Locate the cell with the specified text and output its (X, Y) center coordinate. 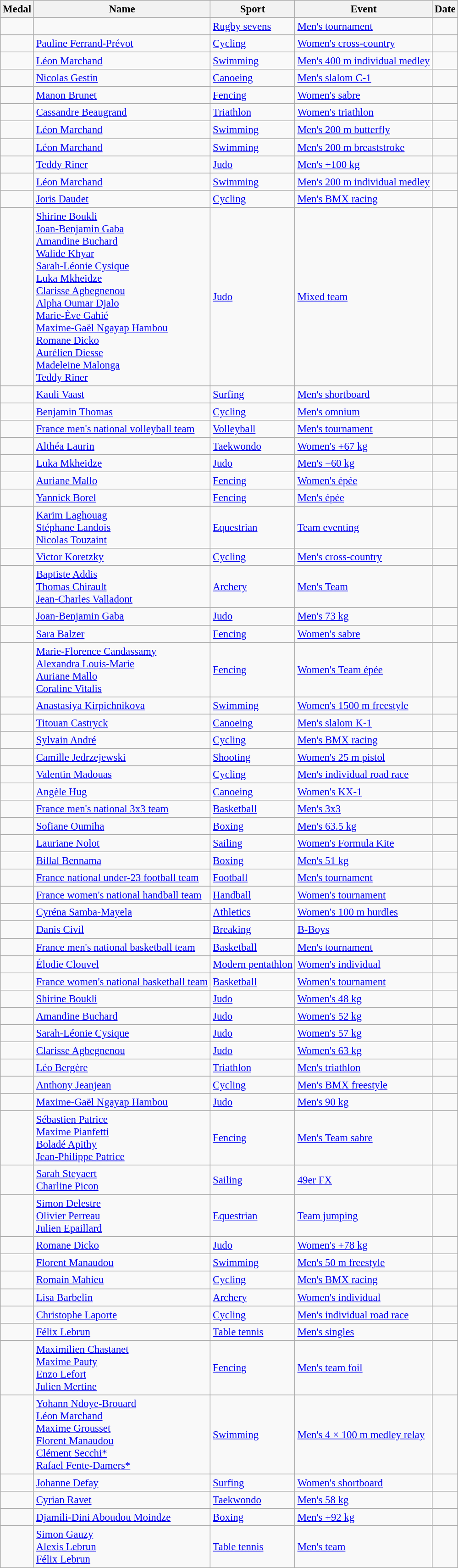
Teddy Riner (122, 164)
Nicolas Gestin (122, 78)
Football (253, 878)
Athletics (253, 913)
Pauline Ferrand-Prévot (122, 44)
Clarisse Agbegnenou (122, 1050)
Angèle Hug (122, 792)
Women's 1500 m freestyle (363, 705)
France men's national volleyball team (122, 429)
Cassandre Beaugrand (122, 112)
Mixed team (363, 296)
Men's 73 kg (363, 617)
Women's 57 kg (363, 1033)
Manon Brunet (122, 95)
Rugby sevens (253, 27)
Men's +92 kg (363, 1517)
Florent Manaudou (122, 1263)
Lisa Barbelin (122, 1297)
Name (122, 9)
Marie-Florence CandassamyAlexandra Louis-MarieAuriane MalloCoraline Vitalis (122, 670)
Modern pentathlon (253, 964)
Yannick Borel (122, 498)
Men's 200 m breaststroke (363, 147)
Sébastien PatriceMaxime PianfettiBoladé ApithyJean-Philippe Patrice (122, 1138)
Yohann Ndoye-BrouardLéon MarchandMaxime GroussetFlorent ManaudouClément Secchi*Rafael Fente-Damers* (122, 1434)
Men's omnium (363, 412)
Kauli Vaast (122, 395)
Men's 4 × 100 m medley relay (363, 1434)
Billal Bennama (122, 861)
Men's 400 m individual medley (363, 61)
Team eventing (363, 528)
Men's BMX freestyle (363, 1085)
Event (363, 9)
Sarah SteyaertCharline Picon (122, 1180)
49er FX (363, 1180)
Men's shortboard (363, 395)
Date (445, 9)
Men's 63.5 kg (363, 826)
Women's 52 kg (363, 1016)
Sara Balzer (122, 634)
Men's épée (363, 498)
Shirine Boukli (122, 999)
Women's épée (363, 481)
Titouan Castryck (122, 723)
Women's 100 m hurdles (363, 913)
Men's slalom C-1 (363, 78)
Valentin Madouas (122, 775)
France men's national 3x3 team (122, 809)
France men's national basketball team (122, 947)
Victor Koretzky (122, 557)
Volleyball (253, 429)
Men's singles (363, 1332)
France women's national handball team (122, 895)
Men's −60 kg (363, 463)
Auriane Mallo (122, 481)
Men's 50 m freestyle (363, 1263)
Men's +100 kg (363, 164)
Women's 48 kg (363, 999)
Women's Formula Kite (363, 843)
Camille Jedrzejewski (122, 757)
Sylvain André (122, 740)
Djamili-Dini Aboudou Moindze (122, 1517)
Cyréna Samba-Mayela (122, 913)
Women's 63 kg (363, 1050)
Men's 200 m butterfly (363, 130)
France women's national basketball team (122, 982)
Romane Dicko (122, 1245)
Breaking (253, 930)
Léo Bergère (122, 1068)
Christophe Laporte (122, 1315)
Men's triathlon (363, 1068)
Joris Daudet (122, 199)
B-Boys (363, 930)
Women's +78 kg (363, 1245)
Benjamin Thomas (122, 412)
Simon GauzyAlexis LebrunFélix Lebrun (122, 1547)
Handball (253, 895)
Men's Team sabre (363, 1138)
Althéa Laurin (122, 446)
Sarah-Léonie Cysique (122, 1033)
Men's 51 kg (363, 861)
Anthony Jeanjean (122, 1085)
Anastasiya Kirpichnikova (122, 705)
Women's shortboard (363, 1483)
Maximilien ChastanetMaxime PautyEnzo LefortJulien Mertine (122, 1367)
Women's 25 m pistol (363, 757)
France national under-23 football team (122, 878)
Maxime-Gaël Ngayap Hambou (122, 1102)
Élodie Clouvel (122, 964)
Baptiste AddisThomas ChiraultJean-Charles Valladont (122, 587)
Men's 58 kg (363, 1500)
Luka Mkheidze (122, 463)
Romain Mahieu (122, 1280)
Women's triathlon (363, 112)
Danis Civil (122, 930)
Women's cross-country (363, 44)
Team jumping (363, 1216)
Simon DelestreOlivier PerreauJulien Epaillard (122, 1216)
Cyrian Ravet (122, 1500)
Félix Lebrun (122, 1332)
Karim LaghouagStéphane LandoisNicolas Touzaint (122, 528)
Men's 90 kg (363, 1102)
Shooting (253, 757)
Women's +67 kg (363, 446)
Men's Team (363, 587)
Sofiane Oumiha (122, 826)
Men's 200 m individual medley (363, 182)
Johanne Defay (122, 1483)
Medal (17, 9)
Amandine Buchard (122, 1016)
Men's team foil (363, 1367)
Women's KX-1 (363, 792)
Men's slalom K-1 (363, 723)
Women's Team épée (363, 670)
Men's team (363, 1547)
Lauriane Nolot (122, 843)
Sport (253, 9)
Men's 3x3 (363, 809)
Men's cross-country (363, 557)
Joan-Benjamin Gaba (122, 617)
